Find where the given text appears and provide that cell's center as (X, Y) coordinate. 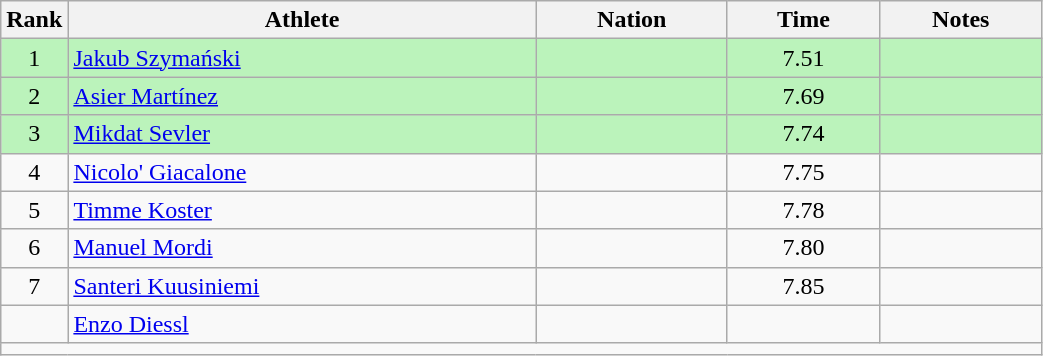
Nation (632, 20)
Time (803, 20)
Jakub Szymański (302, 58)
Timme Koster (302, 210)
Manuel Mordi (302, 248)
Enzo Diessl (302, 324)
7 (34, 286)
Asier Martínez (302, 96)
1 (34, 58)
2 (34, 96)
7.80 (803, 248)
7.74 (803, 134)
Mikdat Sevler (302, 134)
Notes (960, 20)
3 (34, 134)
7.75 (803, 172)
Rank (34, 20)
4 (34, 172)
7.78 (803, 210)
7.69 (803, 96)
7.51 (803, 58)
Santeri Kuusiniemi (302, 286)
Athlete (302, 20)
5 (34, 210)
6 (34, 248)
7.85 (803, 286)
Nicolo' Giacalone (302, 172)
